Determine the [X, Y] coordinate at the center of the cell enclosing the given text.  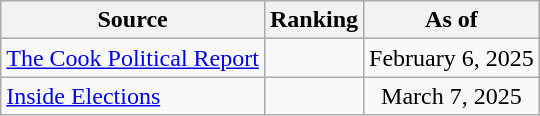
February 6, 2025 [452, 58]
Source [133, 20]
The Cook Political Report [133, 58]
March 7, 2025 [452, 96]
As of [452, 20]
Ranking [314, 20]
Inside Elections [133, 96]
